Search for the cell housing the specified text and yield its [x, y] center coordinate. 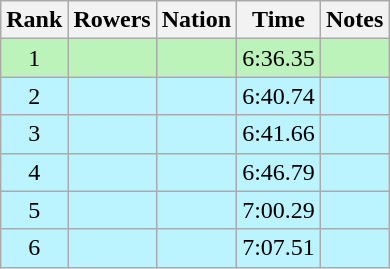
6 [34, 248]
7:00.29 [279, 210]
Time [279, 20]
Notes [354, 20]
6:40.74 [279, 96]
6:36.35 [279, 58]
Rowers [112, 20]
1 [34, 58]
4 [34, 172]
2 [34, 96]
3 [34, 134]
6:46.79 [279, 172]
6:41.66 [279, 134]
Nation [196, 20]
Rank [34, 20]
7:07.51 [279, 248]
5 [34, 210]
